Identify which cell holds the provided text, then report its [X, Y] central coordinate. 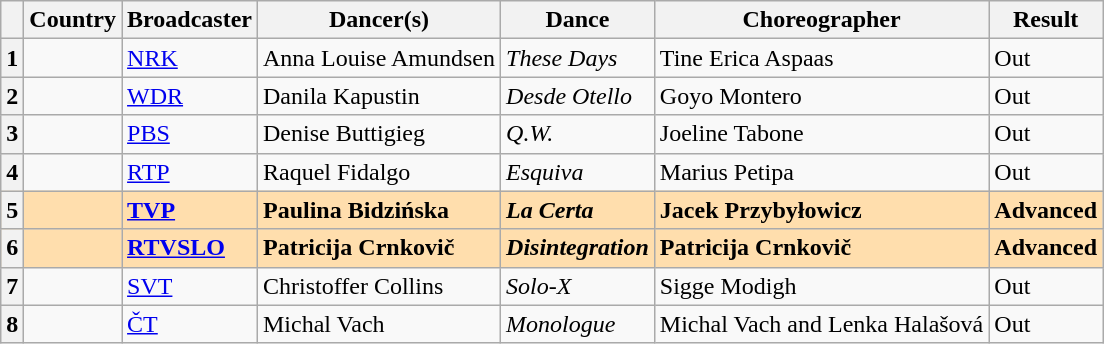
NRK [190, 58]
Country [73, 20]
SVT [190, 286]
Disintegration [578, 248]
Monologue [578, 324]
Q.W. [578, 134]
ČT [190, 324]
TVP [190, 210]
Sigge Modigh [821, 286]
3 [12, 134]
Marius Petipa [821, 172]
Dancer(s) [378, 20]
Choreographer [821, 20]
Desde Otello [578, 96]
Jacek Przybyłowicz [821, 210]
1 [12, 58]
Raquel Fidalgo [378, 172]
WDR [190, 96]
Goyo Montero [821, 96]
Solo-X [578, 286]
Denise Buttigieg [378, 134]
RTP [190, 172]
2 [12, 96]
4 [12, 172]
Michal Vach [378, 324]
These Days [578, 58]
La Certa [578, 210]
Esquiva [578, 172]
Dance [578, 20]
8 [12, 324]
Paulina Bidzińska [378, 210]
Christoffer Collins [378, 286]
Michal Vach and Lenka Halašová [821, 324]
5 [12, 210]
Danila Kapustin [378, 96]
Joeline Tabone [821, 134]
Broadcaster [190, 20]
Tine Erica Aspaas [821, 58]
PBS [190, 134]
Result [1046, 20]
Anna Louise Amundsen [378, 58]
7 [12, 286]
6 [12, 248]
RTVSLO [190, 248]
